Return the [X, Y] coordinate for the center point of the cell that contains the specified text.  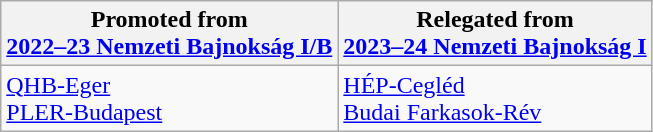
Relegated from2023–24 Nemzeti Bajnokság I [495, 34]
Promoted from2022–23 Nemzeti Bajnokság I/B [170, 34]
QHB-EgerPLER-Budapest [170, 98]
HÉP-CeglédBudai Farkasok-Rév [495, 98]
